For the text-containing cell, return its midpoint in [x, y] coordinate format. 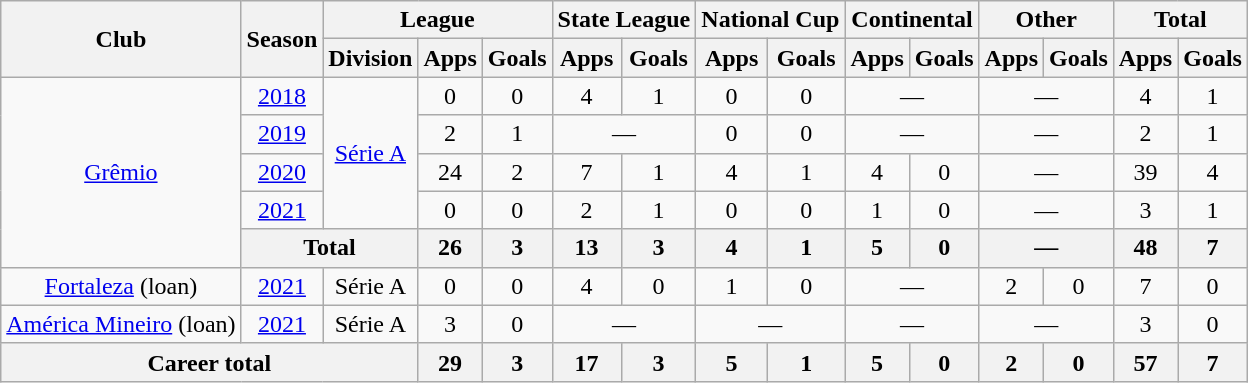
24 [450, 172]
Grêmio [121, 172]
57 [1145, 362]
48 [1145, 248]
National Cup [770, 20]
13 [586, 248]
Other [1046, 20]
29 [450, 362]
Club [121, 39]
Continental [912, 20]
Career total [210, 362]
2018 [282, 96]
39 [1145, 172]
League [438, 20]
2019 [282, 134]
Season [282, 39]
2020 [282, 172]
State League [624, 20]
Fortaleza (loan) [121, 286]
26 [450, 248]
Division [370, 58]
17 [586, 362]
América Mineiro (loan) [121, 324]
